Return (X, Y) of the center of cell containing provided text 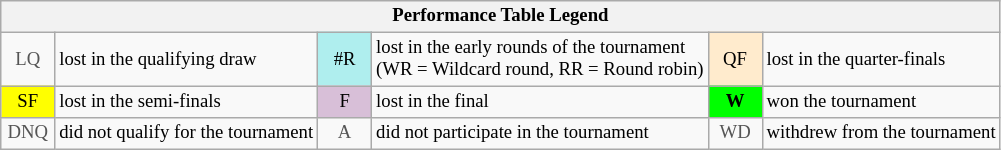
withdrew from the tournament (881, 134)
lost in the early rounds of the tournament(WR = Wildcard round, RR = Round robin) (540, 60)
did not qualify for the tournament (186, 134)
SF (28, 102)
DNQ (28, 134)
A (345, 134)
lost in the qualifying draw (186, 60)
lost in the quarter-finals (881, 60)
LQ (28, 60)
QF (735, 60)
won the tournament (881, 102)
#R (345, 60)
lost in the semi-finals (186, 102)
lost in the final (540, 102)
did not participate in the tournament (540, 134)
WD (735, 134)
F (345, 102)
Performance Table Legend (500, 16)
W (735, 102)
